Detect which cell encompasses the target text, then output its (X, Y) center coordinate. 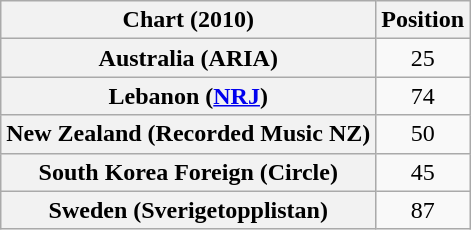
Sweden (Sverigetopplistan) (188, 210)
New Zealand (Recorded Music NZ) (188, 134)
45 (423, 172)
50 (423, 134)
87 (423, 210)
South Korea Foreign (Circle) (188, 172)
Position (423, 20)
Australia (ARIA) (188, 58)
74 (423, 96)
Lebanon (NRJ) (188, 96)
25 (423, 58)
Chart (2010) (188, 20)
